Determine the [X, Y] coordinate at the center of the cell enclosing the given text.  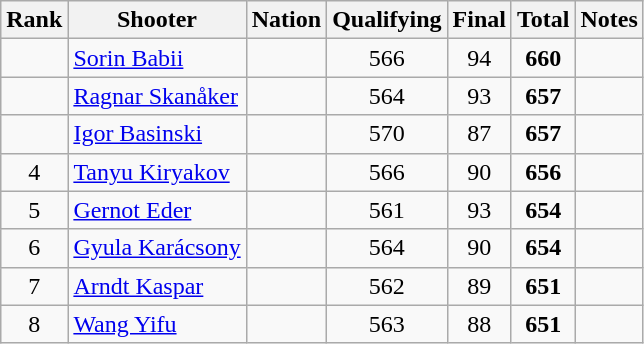
Igor Basinski [157, 134]
88 [479, 324]
4 [34, 172]
87 [479, 134]
562 [387, 286]
94 [479, 58]
Nation [286, 20]
Gyula Karácsony [157, 248]
660 [543, 58]
Ragnar Skanåker [157, 96]
Arndt Kaspar [157, 286]
656 [543, 172]
7 [34, 286]
Final [479, 20]
Total [543, 20]
Shooter [157, 20]
561 [387, 210]
Qualifying [387, 20]
563 [387, 324]
570 [387, 134]
Rank [34, 20]
89 [479, 286]
Wang Yifu [157, 324]
Notes [609, 20]
8 [34, 324]
Sorin Babii [157, 58]
6 [34, 248]
Gernot Eder [157, 210]
5 [34, 210]
Tanyu Kiryakov [157, 172]
